Determine the [x, y] coordinate at the center of the cell enclosing the given text.  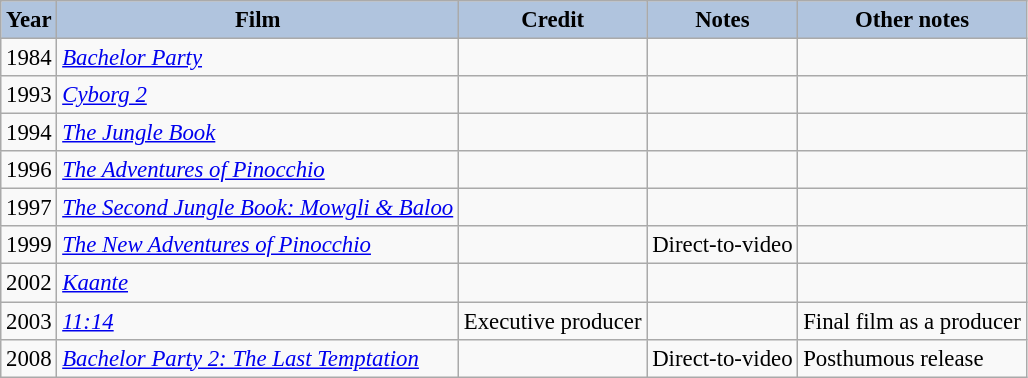
The New Adventures of Pinocchio [258, 245]
2008 [29, 358]
2003 [29, 321]
The Jungle Book [258, 133]
Credit [553, 20]
1996 [29, 170]
Film [258, 20]
1993 [29, 95]
1994 [29, 133]
Bachelor Party [258, 58]
11:14 [258, 321]
Kaante [258, 283]
1997 [29, 208]
Posthumous release [912, 358]
Other notes [912, 20]
Notes [722, 20]
Final film as a producer [912, 321]
Executive producer [553, 321]
The Adventures of Pinocchio [258, 170]
Cyborg 2 [258, 95]
Year [29, 20]
1999 [29, 245]
2002 [29, 283]
1984 [29, 58]
Bachelor Party 2: The Last Temptation [258, 358]
The Second Jungle Book: Mowgli & Baloo [258, 208]
